Identify which cell holds the provided text, then report its (X, Y) central coordinate. 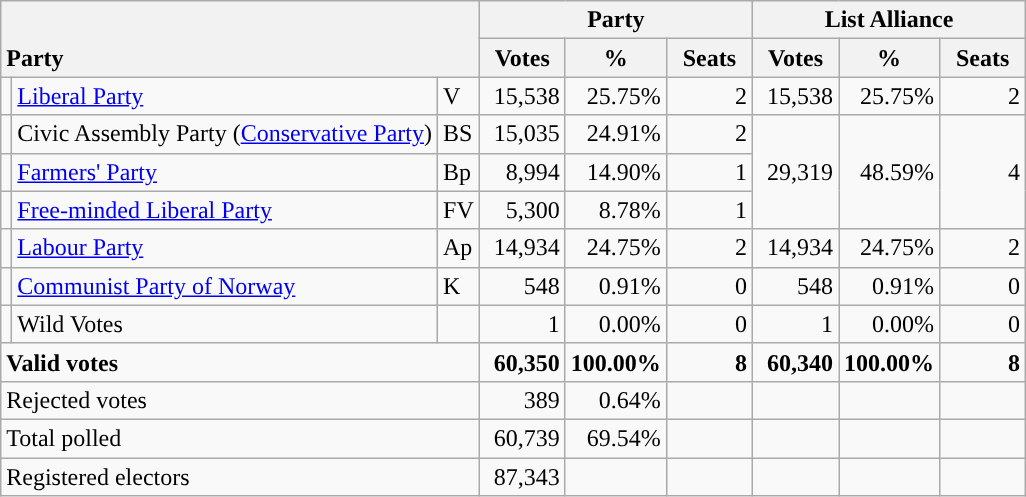
24.91% (616, 134)
69.54% (616, 438)
87,343 (522, 477)
60,350 (522, 362)
5,300 (522, 210)
Civic Assembly Party (Conservative Party) (225, 134)
Rejected votes (240, 400)
8.78% (616, 210)
60,739 (522, 438)
29,319 (795, 172)
Free-minded Liberal Party (225, 210)
Ap (459, 248)
List Alliance (888, 20)
BS (459, 134)
Registered electors (240, 477)
FV (459, 210)
Farmers' Party (225, 172)
Wild Votes (225, 324)
8,994 (522, 172)
V (459, 96)
389 (522, 400)
Total polled (240, 438)
48.59% (888, 172)
0.64% (616, 400)
Labour Party (225, 248)
Communist Party of Norway (225, 286)
14.90% (616, 172)
4 (983, 172)
K (459, 286)
60,340 (795, 362)
Bp (459, 172)
15,035 (522, 134)
Valid votes (240, 362)
Liberal Party (225, 96)
